Locate the cell with the specified text and output its (x, y) center coordinate. 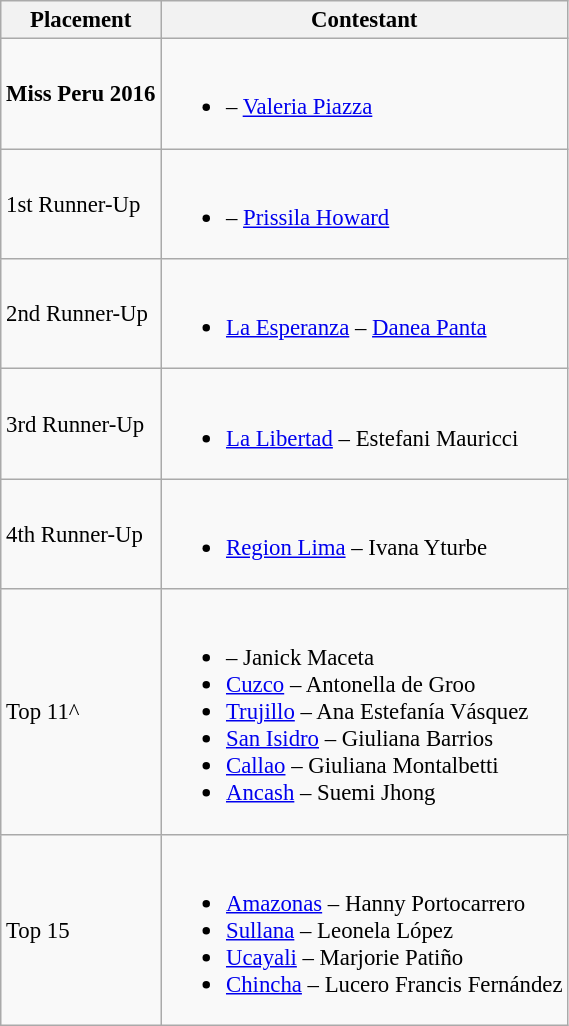
La Libertad – Estefani Mauricci (364, 424)
Top 11^ (81, 712)
La Esperanza – Danea Panta (364, 314)
Placement (81, 20)
2nd Runner-Up (81, 314)
Region Lima – Ivana Yturbe (364, 534)
– Prissila Howard (364, 204)
Top 15 (81, 930)
Amazonas – Hanny Portocarrero Sullana – Leonela López Ucayali – Marjorie Patiño Chincha – Lucero Francis Fernández (364, 930)
3rd Runner-Up (81, 424)
Miss Peru 2016 (81, 94)
– Valeria Piazza (364, 94)
4th Runner-Up (81, 534)
Contestant (364, 20)
1st Runner-Up (81, 204)
